For the text-containing cell, return its midpoint in [X, Y] coordinate format. 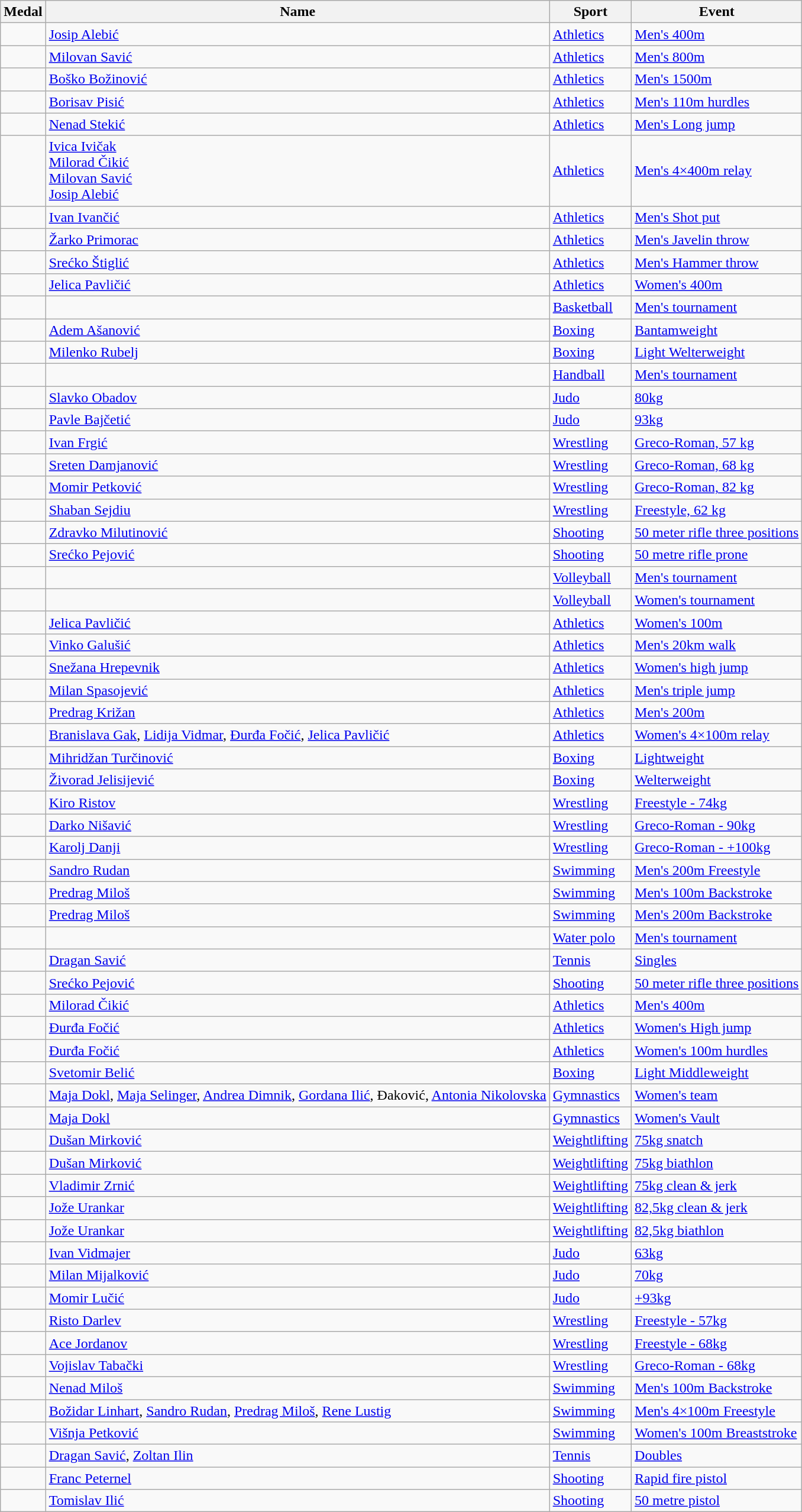
50 metre pistol [717, 1501]
80kg [717, 398]
Event [717, 12]
70kg [717, 1275]
Basketball [590, 307]
50 metre rifle prone [717, 555]
Women's tournament [717, 600]
Ivica IvičakMilorad ČikićMilovan SavićJosip Alebić [297, 170]
Men's 4×100m Freestyle [717, 1411]
Water polo [590, 938]
Men's 200m Backstroke [717, 915]
Nenad Miloš [297, 1388]
Greco-Roman, 57 kg [717, 442]
Darko Nišavić [297, 825]
Slavko Obadov [297, 398]
Ivan Vidmajer [297, 1253]
Greco-Roman, 82 kg [717, 487]
Women's high jump [717, 667]
Vladimir Zrnić [297, 1185]
Josip Alebić [297, 34]
Ivan Frgić [297, 442]
Zdravko Milutinović [297, 532]
Name [297, 12]
Women's 400m [717, 285]
Men's Hammer throw [717, 262]
Vojislav Tabački [297, 1365]
Milan Spasojević [297, 690]
Men's Long jump [717, 124]
Srećko Štiglić [297, 262]
Pavle Bajčetić [297, 420]
Women's 4×100m relay [717, 735]
Greco-Roman - 90kg [717, 825]
Women's 100m [717, 622]
Bantamweight [717, 329]
Freestyle - 74kg [717, 803]
Freestyle - 57kg [717, 1320]
Women's 100m hurdles [717, 1050]
82,5kg biathlon [717, 1230]
Snežana Hrepevnik [297, 667]
Momir Lučić [297, 1298]
Žarko Primorac [297, 240]
Men's 110m hurdles [717, 102]
Ace Jordanov [297, 1343]
Branislava Gak, Lidija Vidmar, Đurđa Fočić, Jelica Pavličić [297, 735]
Women's Vault [717, 1118]
Borisav Pisić [297, 102]
75kg snatch [717, 1141]
Kiro Ristov [297, 803]
Predrag Križan [297, 713]
Welterweight [717, 780]
Tomislav Ilić [297, 1501]
+93kg [717, 1298]
Freestyle - 68kg [717, 1343]
Boško Božinović [297, 79]
Dragan Savić, Zoltan Ilin [297, 1456]
Medal [23, 12]
Vinko Galušić [297, 645]
Rapid fire pistol [717, 1478]
Maja Dokl, Maja Selinger, Andrea Dimnik, Gordana Ilić, Đaković, Antonia Nikolovska [297, 1096]
Men's 800m [717, 57]
Milovan Savić [297, 57]
Freestyle, 62 kg [717, 510]
Živorad Jelisijević [297, 780]
Franc Peternel [297, 1478]
Handball [590, 375]
Maja Dokl [297, 1118]
Men's 20km walk [717, 645]
75kg clean & jerk [717, 1185]
Women's 100m Breaststroke [717, 1433]
63kg [717, 1253]
Shaban Sejdiu [297, 510]
82,5kg clean & jerk [717, 1208]
Milenko Rubelj [297, 353]
Milan Mijalković [297, 1275]
Greco-Roman - 68kg [717, 1365]
Sreten Damjanović [297, 465]
Men's 200m [717, 713]
Nenad Stekić [297, 124]
Men's triple jump [717, 690]
Sandro Rudan [297, 870]
Men's 4×400m relay [717, 170]
Dragan Savić [297, 960]
Božidar Linhart, Sandro Rudan, Predrag Miloš, Rene Lustig [297, 1411]
Milorad Čikić [297, 1005]
Svetomir Belić [297, 1073]
Women's team [717, 1096]
Mihridžan Turčinović [297, 758]
Karolj Danji [297, 848]
Risto Darlev [297, 1320]
93kg [717, 420]
Greco-Roman, 68 kg [717, 465]
Višnja Petković [297, 1433]
Men's Shot put [717, 217]
Doubles [717, 1456]
Men's Javelin throw [717, 240]
Ivan Ivančić [297, 217]
Adem Ašanović [297, 329]
Women's High jump [717, 1028]
Light Middleweight [717, 1073]
Men's 200m Freestyle [717, 870]
Momir Petković [297, 487]
Greco-Roman - +100kg [717, 848]
Lightweight [717, 758]
Men's 1500m [717, 79]
Light Welterweight [717, 353]
75kg biathlon [717, 1163]
Singles [717, 960]
Sport [590, 12]
